Output the [x, y] coordinate of the center of the cell containing the given text.  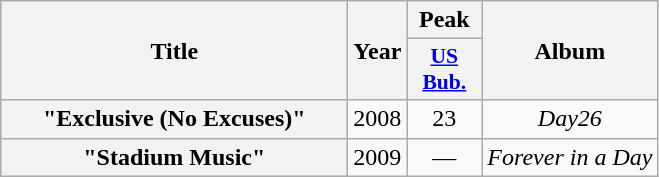
Title [174, 50]
US Bub. [444, 70]
23 [444, 119]
Album [570, 50]
Peak [444, 20]
Forever in a Day [570, 157]
— [444, 157]
"Stadium Music" [174, 157]
Day26 [570, 119]
Year [378, 50]
"Exclusive (No Excuses)" [174, 119]
2008 [378, 119]
2009 [378, 157]
